Scan for the cell matching the given text and deliver its [x, y] coordinate at center. 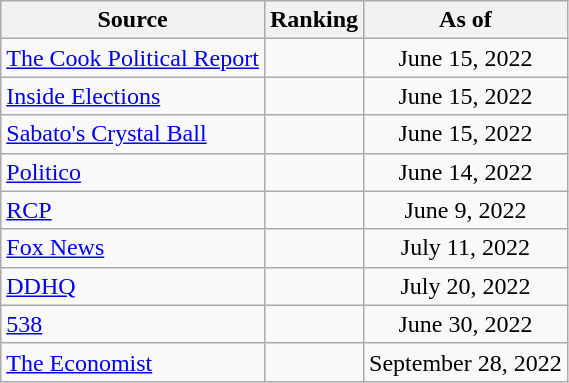
September 28, 2022 [466, 362]
The Economist [133, 362]
Sabato's Crystal Ball [133, 134]
RCP [133, 210]
Source [133, 20]
As of [466, 20]
June 30, 2022 [466, 324]
Ranking [314, 20]
Politico [133, 172]
The Cook Political Report [133, 58]
July 11, 2022 [466, 248]
538 [133, 324]
June 9, 2022 [466, 210]
Fox News [133, 248]
DDHQ [133, 286]
June 14, 2022 [466, 172]
July 20, 2022 [466, 286]
Inside Elections [133, 96]
